Provide the (x, y) coordinate of the cell's center where the given text is located.  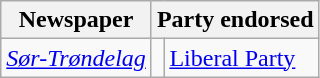
Newspaper (76, 20)
Sør-Trøndelag (76, 58)
Party endorsed (235, 20)
Liberal Party (242, 58)
